Output the (x, y) coordinate of the center of the cell containing the given text.  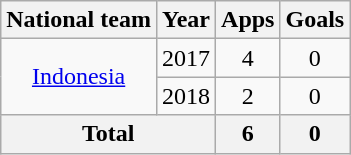
Total (108, 134)
National team (79, 20)
2017 (186, 58)
Goals (315, 20)
6 (248, 134)
4 (248, 58)
2018 (186, 96)
Apps (248, 20)
Year (186, 20)
Indonesia (79, 77)
2 (248, 96)
